Scan for the cell matching the given text and deliver its [x, y] coordinate at center. 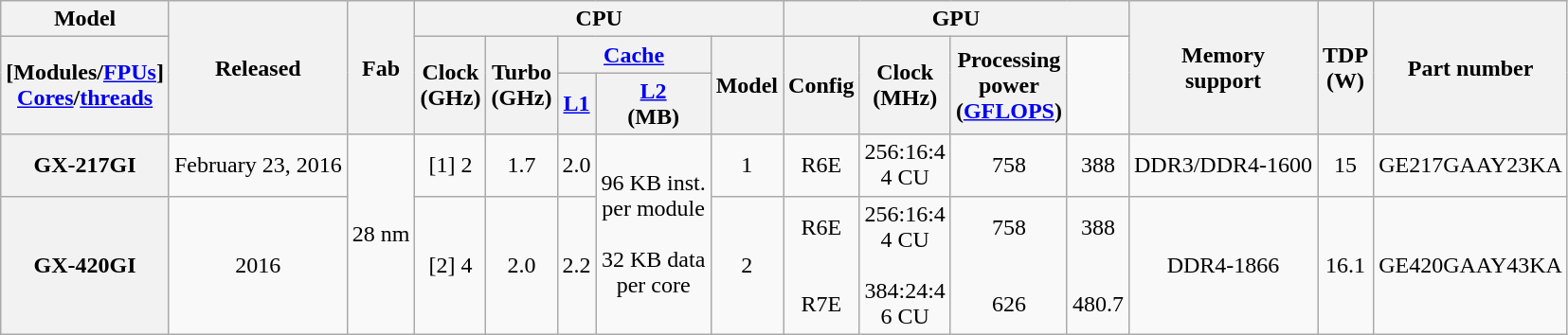
Clock(MHz) [905, 85]
DDR4-1866 [1222, 265]
2.2 [576, 265]
Processingpower(GFLOPS) [1008, 85]
CPU [599, 19]
Released [258, 68]
R6E [821, 165]
L1 [576, 104]
GPU [957, 19]
L2(MB) [654, 104]
28 nm [381, 235]
Cache [634, 55]
Clock(GHz) [451, 85]
R6ER7E [821, 265]
GE420GAAY43KA [1470, 265]
[Modules/FPUs]Cores/threads [85, 85]
15 [1345, 165]
758626 [1008, 265]
256:16:44 CU384:24:46 CU [905, 265]
388480.7 [1097, 265]
Fab [381, 68]
256:16:44 CU [905, 165]
388 [1097, 165]
[2] 4 [451, 265]
96 KB inst.per module32 KB dataper core [654, 235]
GX-420GI [85, 265]
GX-217GI [85, 165]
DDR3/DDR4-1600 [1222, 165]
758 [1008, 165]
Part number [1470, 68]
Memorysupport [1222, 68]
16.1 [1345, 265]
TDP(W) [1345, 68]
1.7 [521, 165]
Turbo(GHz) [521, 85]
1 [747, 165]
Config [821, 85]
February 23, 2016 [258, 165]
GE217GAAY23KA [1470, 165]
[1] 2 [451, 165]
2016 [258, 265]
2 [747, 265]
